Search for the cell housing the specified text and yield its (x, y) center coordinate. 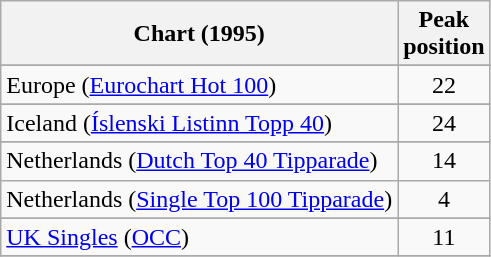
Chart (1995) (200, 34)
4 (444, 199)
Netherlands (Single Top 100 Tipparade) (200, 199)
Netherlands (Dutch Top 40 Tipparade) (200, 161)
14 (444, 161)
11 (444, 237)
22 (444, 85)
UK Singles (OCC) (200, 237)
Peakposition (444, 34)
24 (444, 123)
Iceland (Íslenski Listinn Topp 40) (200, 123)
Europe (Eurochart Hot 100) (200, 85)
